Search for the cell housing the specified text and yield its (x, y) center coordinate. 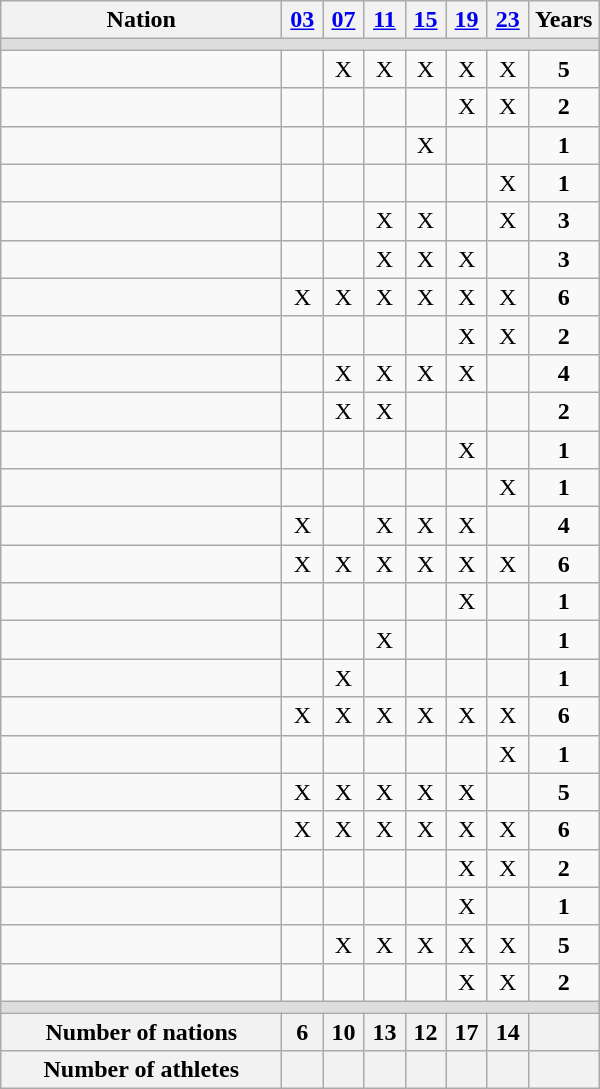
Number of athletes (142, 1070)
07 (344, 20)
12 (426, 1031)
11 (384, 20)
14 (508, 1031)
13 (384, 1031)
17 (466, 1031)
Years (564, 20)
10 (344, 1031)
19 (466, 20)
03 (302, 20)
Number of nations (142, 1031)
15 (426, 20)
23 (508, 20)
Nation (142, 20)
